Capture the cell that displays the provided text and extract its [X, Y] central coordinate. 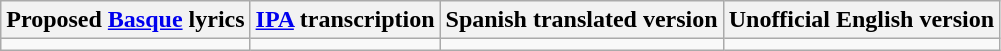
Spanish translated version [582, 20]
Unofficial English version [861, 20]
Proposed Basque lyrics [126, 20]
IPA transcription [345, 20]
